Pinpoint the cell where the given text exists, returning its (X, Y) midpoint coordinate. 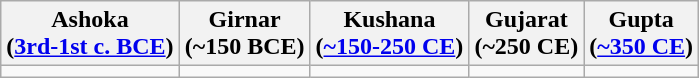
Gujarat(~250 CE) (526, 34)
Girnar(~150 BCE) (244, 34)
Ashoka(3rd-1st c. BCE) (90, 34)
Gupta(~350 CE) (642, 34)
Kushana(~150-250 CE) (390, 34)
